Search for the cell housing the specified text and yield its [x, y] center coordinate. 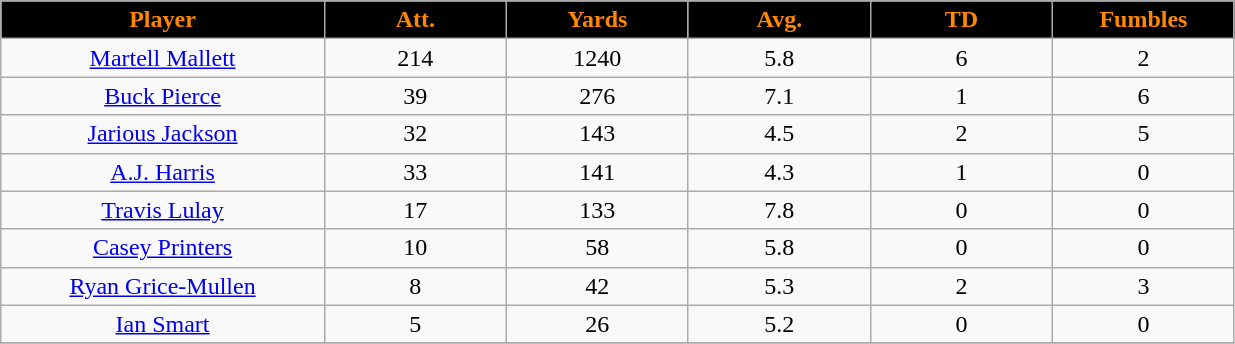
A.J. Harris [163, 172]
Buck Pierce [163, 96]
4.5 [779, 134]
Yards [597, 20]
7.1 [779, 96]
Ian Smart [163, 324]
141 [597, 172]
Casey Printers [163, 248]
214 [415, 58]
133 [597, 210]
7.8 [779, 210]
17 [415, 210]
143 [597, 134]
Att. [415, 20]
Avg. [779, 20]
Ryan Grice-Mullen [163, 286]
58 [597, 248]
26 [597, 324]
5.2 [779, 324]
32 [415, 134]
TD [961, 20]
10 [415, 248]
Travis Lulay [163, 210]
Player [163, 20]
276 [597, 96]
39 [415, 96]
3 [1143, 286]
8 [415, 286]
42 [597, 286]
33 [415, 172]
5.3 [779, 286]
Fumbles [1143, 20]
1240 [597, 58]
4.3 [779, 172]
Martell Mallett [163, 58]
Jarious Jackson [163, 134]
